Find where the given text appears and provide that cell's center as (X, Y) coordinate. 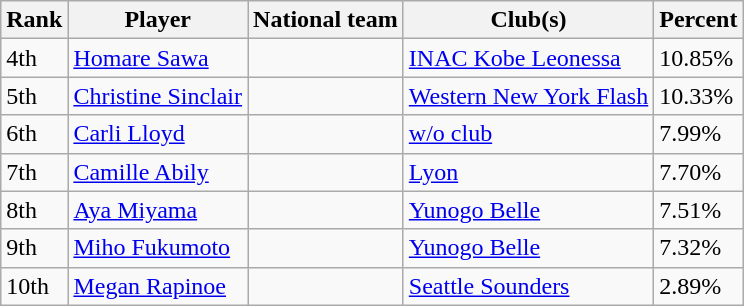
Carli Lloyd (158, 134)
Christine Sinclair (158, 96)
Rank (34, 20)
9th (34, 248)
8th (34, 210)
10.33% (698, 96)
7.51% (698, 210)
7.32% (698, 248)
w/o club (528, 134)
10th (34, 286)
2.89% (698, 286)
Percent (698, 20)
Miho Fukumoto (158, 248)
10.85% (698, 58)
7.70% (698, 172)
Seattle Sounders (528, 286)
Lyon (528, 172)
Megan Rapinoe (158, 286)
4th (34, 58)
7th (34, 172)
5th (34, 96)
Camille Abily (158, 172)
Homare Sawa (158, 58)
Club(s) (528, 20)
7.99% (698, 134)
National team (326, 20)
INAC Kobe Leonessa (528, 58)
6th (34, 134)
Western New York Flash (528, 96)
Player (158, 20)
Aya Miyama (158, 210)
